Find where the given text appears and provide that cell's center as [X, Y] coordinate. 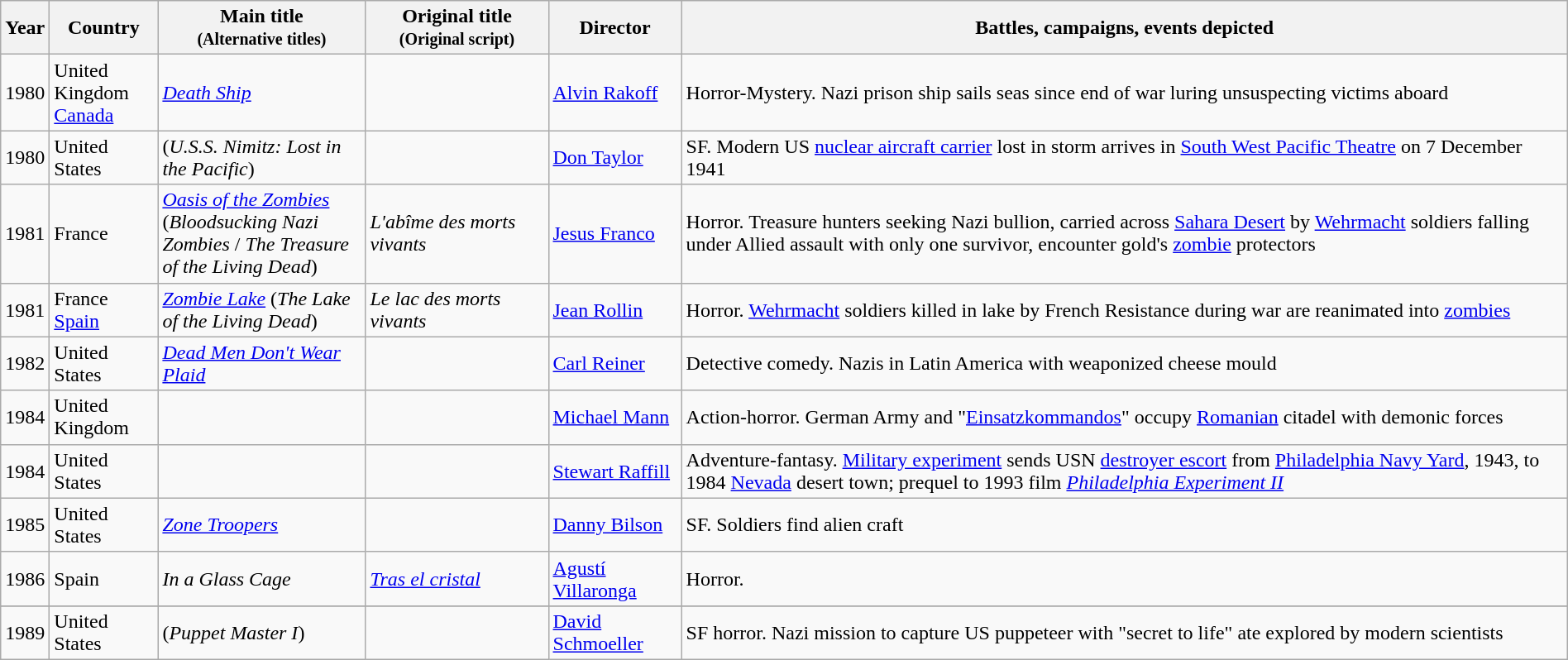
Original title(Original script) [457, 28]
Stewart Raffill [615, 471]
Horror-Mystery. Nazi prison ship sails seas since end of war luring unsuspecting victims aboard [1125, 93]
Don Taylor [615, 157]
Jesus Franco [615, 233]
1989 [25, 632]
Horror. Wehrmacht soldiers killed in lake by French Resistance during war are reanimated into zombies [1125, 309]
Death Ship [261, 93]
France [104, 233]
1982 [25, 364]
Danny Bilson [615, 524]
Dead Men Don't Wear Plaid [261, 364]
Battles, campaigns, events depicted [1125, 28]
FranceSpain [104, 309]
Main title(Alternative titles) [261, 28]
Zone Troopers [261, 524]
Le lac des morts vivants [457, 309]
SF. Modern US nuclear aircraft carrier lost in storm arrives in South West Pacific Theatre on 7 December 1941 [1125, 157]
United Kingdom [104, 417]
Michael Mann [615, 417]
Horror. [1125, 579]
Oasis of the Zombies (Bloodsucking Nazi Zombies / The Treasure of the Living Dead) [261, 233]
Detective comedy. Nazis in Latin America with weaponized cheese mould [1125, 364]
L'abîme des morts vivants [457, 233]
1985 [25, 524]
Director [615, 28]
Jean Rollin [615, 309]
Alvin Rakoff [615, 93]
Year [25, 28]
SF horror. Nazi mission to capture US puppeteer with "secret to life" ate explored by modern scientists [1125, 632]
1986 [25, 579]
Spain [104, 579]
In a Glass Cage [261, 579]
SF. Soldiers find alien craft [1125, 524]
Zombie Lake (The Lake of the Living Dead) [261, 309]
Tras el cristal [457, 579]
Action-horror. German Army and "Einsatzkommandos" occupy Romanian citadel with demonic forces [1125, 417]
Country [104, 28]
Carl Reiner [615, 364]
(Puppet Master I) [261, 632]
United KingdomCanada [104, 93]
(U.S.S. Nimitz: Lost in the Pacific) [261, 157]
David Schmoeller [615, 632]
Agustí Villaronga [615, 579]
